Detect which cell encompasses the target text, then output its [x, y] center coordinate. 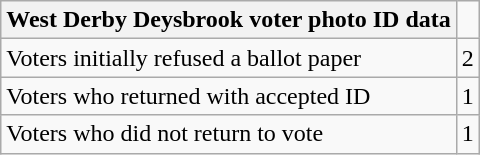
2 [468, 58]
Voters initially refused a ballot paper [229, 58]
Voters who did not return to vote [229, 134]
Voters who returned with accepted ID [229, 96]
West Derby Deysbrook voter photo ID data [229, 20]
